For the text-containing cell, return its midpoint in [x, y] coordinate format. 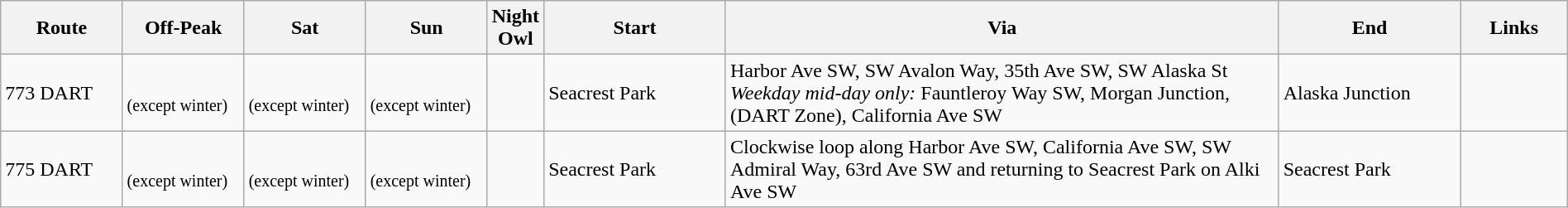
Night Owl [515, 28]
Sat [304, 28]
Harbor Ave SW, SW Avalon Way, 35th Ave SW, SW Alaska StWeekday mid-day only: Fauntleroy Way SW, Morgan Junction, (DART Zone), California Ave SW [1002, 93]
Sun [427, 28]
Clockwise loop along Harbor Ave SW, California Ave SW, SW Admiral Way, 63rd Ave SW and returning to Seacrest Park on Alki Ave SW [1002, 169]
Start [635, 28]
Off-Peak [184, 28]
773 DART [61, 93]
775 DART [61, 169]
Via [1002, 28]
Alaska Junction [1370, 93]
Route [61, 28]
End [1370, 28]
Links [1513, 28]
